Return the (X, Y) coordinate for the center point of the cell that contains the specified text.  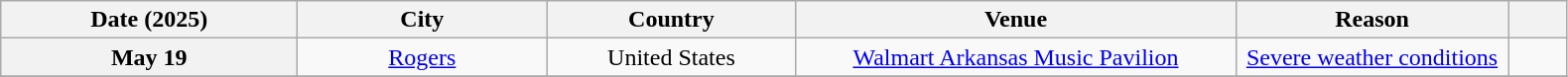
Walmart Arkansas Music Pavilion (1016, 57)
Country (671, 20)
City (423, 20)
Rogers (423, 57)
May 19 (149, 57)
Reason (1372, 20)
Venue (1016, 20)
Severe weather conditions (1372, 57)
Date (2025) (149, 20)
United States (671, 57)
